Pinpoint the cell where the given text exists, returning its [x, y] midpoint coordinate. 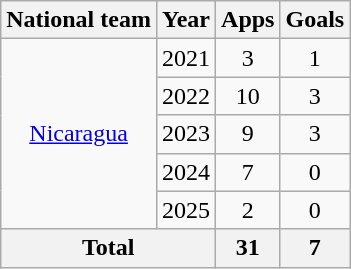
2021 [186, 58]
9 [248, 134]
Total [108, 248]
1 [315, 58]
31 [248, 248]
2024 [186, 172]
2 [248, 210]
2025 [186, 210]
2023 [186, 134]
10 [248, 96]
Goals [315, 20]
Year [186, 20]
National team [79, 20]
Apps [248, 20]
Nicaragua [79, 134]
2022 [186, 96]
